Scan for the cell matching the given text and deliver its (x, y) coordinate at center. 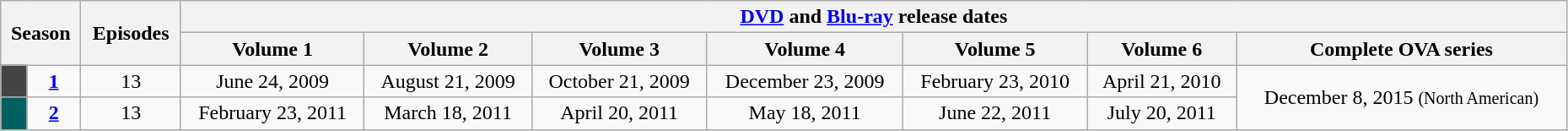
1 (54, 81)
Volume 3 (619, 49)
March 18, 2011 (448, 113)
December 8, 2015 (North American) (1402, 97)
Volume 1 (272, 49)
Volume 2 (448, 49)
Volume 4 (805, 49)
Volume 5 (995, 49)
June 22, 2011 (995, 113)
July 20, 2011 (1162, 113)
February 23, 2010 (995, 81)
2 (54, 113)
April 21, 2010 (1162, 81)
February 23, 2011 (272, 113)
June 24, 2009 (272, 81)
Season (40, 33)
April 20, 2011 (619, 113)
December 23, 2009 (805, 81)
Episodes (131, 33)
DVD and Blu-ray release dates (874, 17)
Volume 6 (1162, 49)
October 21, 2009 (619, 81)
Complete OVA series (1402, 49)
May 18, 2011 (805, 113)
August 21, 2009 (448, 81)
